From the cell containing the given text, extract its center point as [x, y] coordinate. 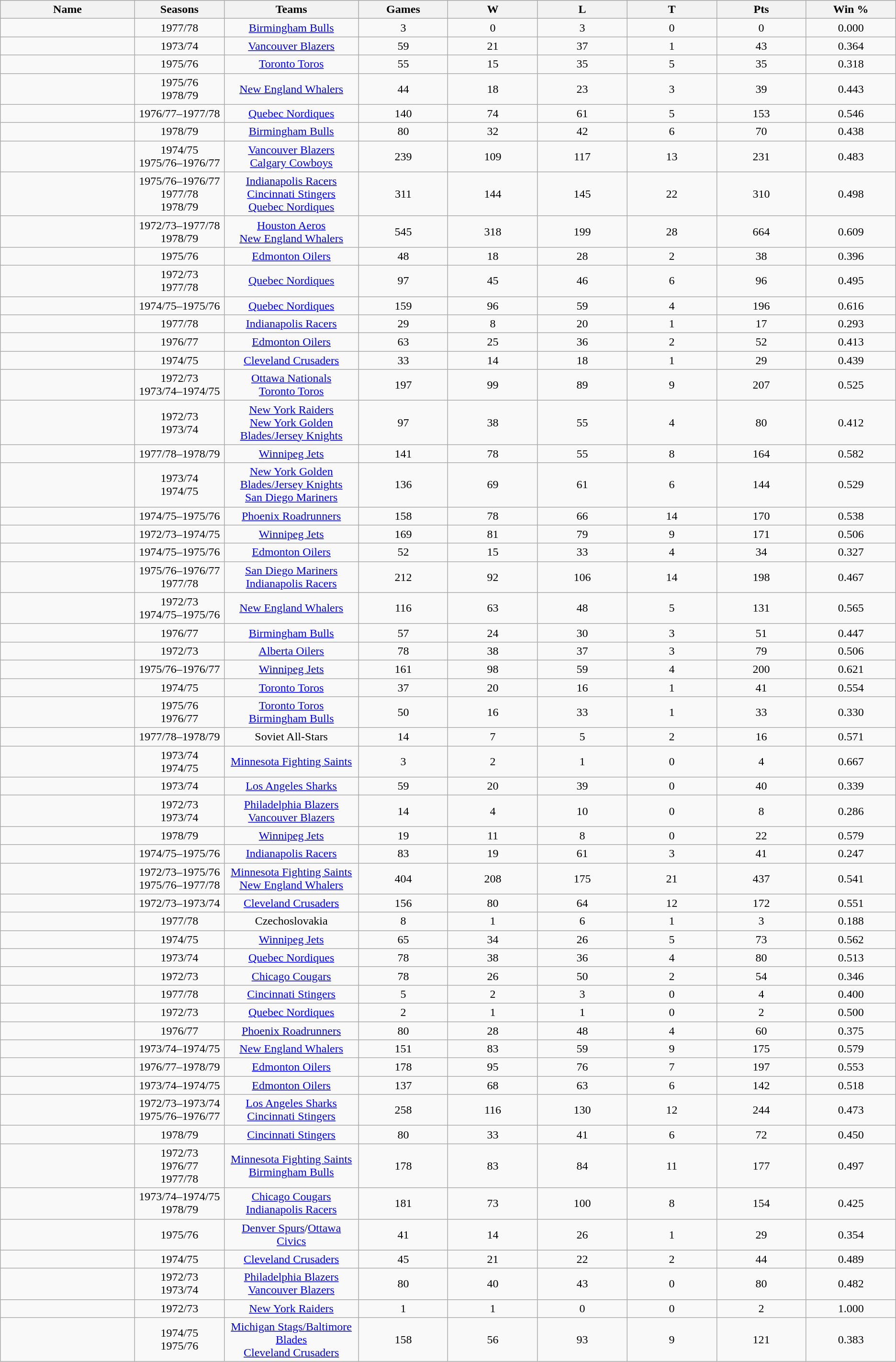
198 [761, 577]
0.621 [851, 669]
0.529 [851, 485]
Los Angeles SharksCincinnati Stingers [291, 1110]
169 [403, 534]
0.554 [851, 688]
156 [403, 903]
0.247 [851, 854]
207 [761, 385]
1973/74–1974/751978/79 [179, 1203]
66 [582, 516]
181 [403, 1203]
199 [582, 232]
0.565 [851, 608]
1974/751975/76–1976/77 [179, 156]
0.450 [851, 1135]
76 [582, 1067]
1.000 [851, 1308]
95 [493, 1067]
New York Raiders [291, 1308]
Vancouver BlazersCalgary Cowboys [291, 156]
0.489 [851, 1259]
0.443 [851, 89]
137 [403, 1085]
32 [493, 132]
1975/761976/77 [179, 712]
159 [403, 306]
72 [761, 1135]
1976/77–1978/79 [179, 1067]
74 [493, 113]
Minnesota Fighting Saints [291, 762]
84 [582, 1166]
0.412 [851, 423]
0.513 [851, 958]
1972/731977/78 [179, 280]
Soviet All-Stars [291, 737]
0.571 [851, 737]
117 [582, 156]
151 [403, 1049]
100 [582, 1203]
106 [582, 577]
24 [493, 633]
64 [582, 903]
196 [761, 306]
Los Angeles Sharks [291, 786]
Name [68, 10]
San Diego MarinersIndianapolis Racers [291, 577]
10 [582, 811]
212 [403, 577]
0.396 [851, 256]
70 [761, 132]
Indianapolis RacersCincinnati StingersQuebec Nordiques [291, 194]
1975/76–1976/77 [179, 669]
0.562 [851, 939]
Michigan Stags/Baltimore BladesCleveland Crusaders [291, 1340]
93 [582, 1340]
0.467 [851, 577]
318 [493, 232]
1972/731973/74–1974/75 [179, 385]
0.318 [851, 64]
1972/731976/771977/78 [179, 1166]
68 [493, 1085]
Chicago Cougars [291, 976]
208 [493, 879]
New York Golden Blades/Jersey KnightsSan Diego Mariners [291, 485]
1975/76–1976/771977/78 [179, 577]
0.439 [851, 360]
0.293 [851, 324]
92 [493, 577]
30 [582, 633]
0.495 [851, 280]
Chicago CougarsIndianapolis Racers [291, 1203]
172 [761, 903]
164 [761, 454]
0.667 [851, 762]
404 [403, 879]
1975/761978/79 [179, 89]
0.413 [851, 342]
0.609 [851, 232]
1972/73–1973/74 [179, 903]
New York RaidersNew York Golden Blades/Jersey Knights [291, 423]
0.553 [851, 1067]
0.327 [851, 552]
170 [761, 516]
25 [493, 342]
0.375 [851, 1030]
17 [761, 324]
65 [403, 939]
1972/731974/75–1975/76 [179, 608]
1976/77–1977/78 [179, 113]
244 [761, 1110]
0.518 [851, 1085]
0.400 [851, 994]
0.582 [851, 454]
136 [403, 485]
Denver Spurs/Ottawa Civics [291, 1235]
Games [403, 10]
81 [493, 534]
0.498 [851, 194]
142 [761, 1085]
1972/73–1973/741975/76–1976/77 [179, 1110]
54 [761, 976]
0.425 [851, 1203]
Czechoslovakia [291, 921]
99 [493, 385]
153 [761, 113]
1972/73–1975/761975/76–1977/78 [179, 879]
46 [582, 280]
56 [493, 1340]
545 [403, 232]
89 [582, 385]
Pts [761, 10]
310 [761, 194]
69 [493, 485]
0.447 [851, 633]
0.330 [851, 712]
0.525 [851, 385]
0.346 [851, 976]
0.383 [851, 1340]
1975/76–1976/771977/781978/79 [179, 194]
0.473 [851, 1110]
121 [761, 1340]
154 [761, 1203]
0.286 [851, 811]
Minnesota Fighting SaintsBirmingham Bulls [291, 1166]
130 [582, 1110]
0.354 [851, 1235]
0.546 [851, 113]
145 [582, 194]
664 [761, 232]
0.364 [851, 46]
231 [761, 156]
23 [582, 89]
Houston AerosNew England Whalers [291, 232]
1972/73–1974/75 [179, 534]
42 [582, 132]
Ottawa NationalsToronto Toros [291, 385]
Toronto TorosBirmingham Bulls [291, 712]
Alberta Oilers [291, 651]
200 [761, 669]
T [672, 10]
141 [403, 454]
13 [672, 156]
0.541 [851, 879]
60 [761, 1030]
51 [761, 633]
0.616 [851, 306]
177 [761, 1166]
Minnesota Fighting SaintsNew England Whalers [291, 879]
L [582, 10]
0.500 [851, 1012]
Vancouver Blazers [291, 46]
171 [761, 534]
161 [403, 669]
140 [403, 113]
0.538 [851, 516]
W [493, 10]
Seasons [179, 10]
109 [493, 156]
1972/73–1977/781978/79 [179, 232]
311 [403, 194]
0.497 [851, 1166]
57 [403, 633]
0.339 [851, 786]
131 [761, 608]
Win % [851, 10]
0.000 [851, 28]
437 [761, 879]
0.482 [851, 1284]
98 [493, 669]
0.188 [851, 921]
239 [403, 156]
258 [403, 1110]
1974/751975/76 [179, 1340]
Teams [291, 10]
0.438 [851, 132]
0.551 [851, 903]
0.483 [851, 156]
